Return [x, y] of the center of cell containing provided text 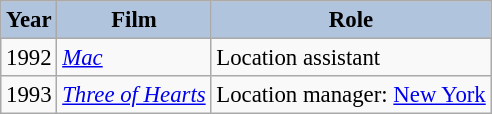
Mac [134, 58]
Film [134, 20]
Three of Hearts [134, 95]
Year [29, 20]
Location assistant [351, 58]
1993 [29, 95]
Location manager: New York [351, 95]
1992 [29, 58]
Role [351, 20]
